For the text-containing cell, return its midpoint in [X, Y] coordinate format. 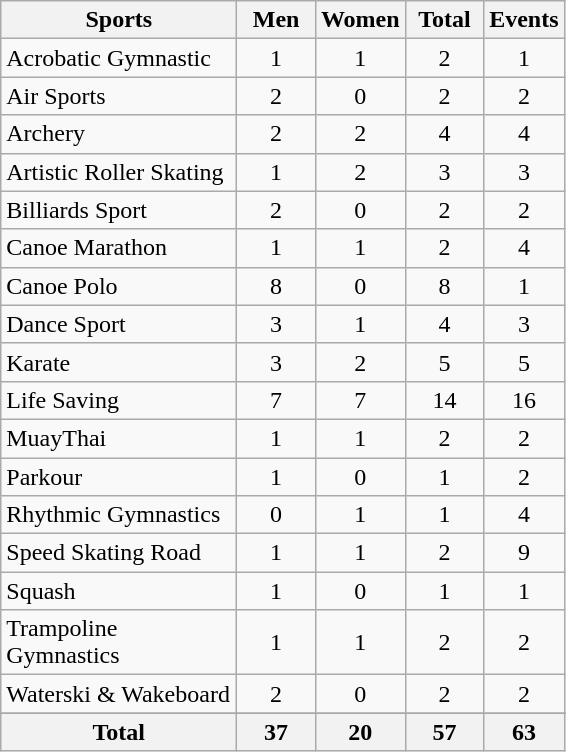
Canoe Polo [119, 286]
Rhythmic Gymnastics [119, 515]
20 [360, 732]
16 [524, 400]
14 [444, 400]
Men [276, 20]
Air Sports [119, 96]
Waterski & Wakeboard [119, 694]
37 [276, 732]
57 [444, 732]
Dance Sport [119, 324]
Acrobatic Gymnastic [119, 58]
Parkour [119, 477]
Events [524, 20]
9 [524, 553]
Life Saving [119, 400]
Archery [119, 134]
Karate [119, 362]
Women [360, 20]
Sports [119, 20]
MuayThai [119, 438]
Squash [119, 591]
Canoe Marathon [119, 248]
Speed Skating Road [119, 553]
63 [524, 732]
Billiards Sport [119, 210]
Trampoline Gymnastics [119, 642]
Artistic Roller Skating [119, 172]
